Find where the given text appears and provide that cell's center as [x, y] coordinate. 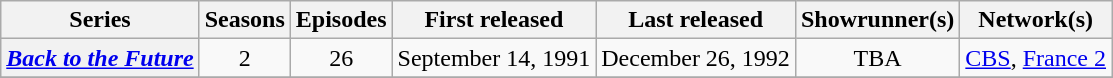
CBS, France 2 [1036, 58]
First released [494, 20]
26 [341, 58]
September 14, 1991 [494, 58]
Last released [696, 20]
Network(s) [1036, 20]
Seasons [244, 20]
TBA [877, 58]
Showrunner(s) [877, 20]
Episodes [341, 20]
2 [244, 58]
December 26, 1992 [696, 58]
Series [100, 20]
Back to the Future [100, 58]
